Extract the (X, Y) coordinate from the center of the cell holding the provided text.  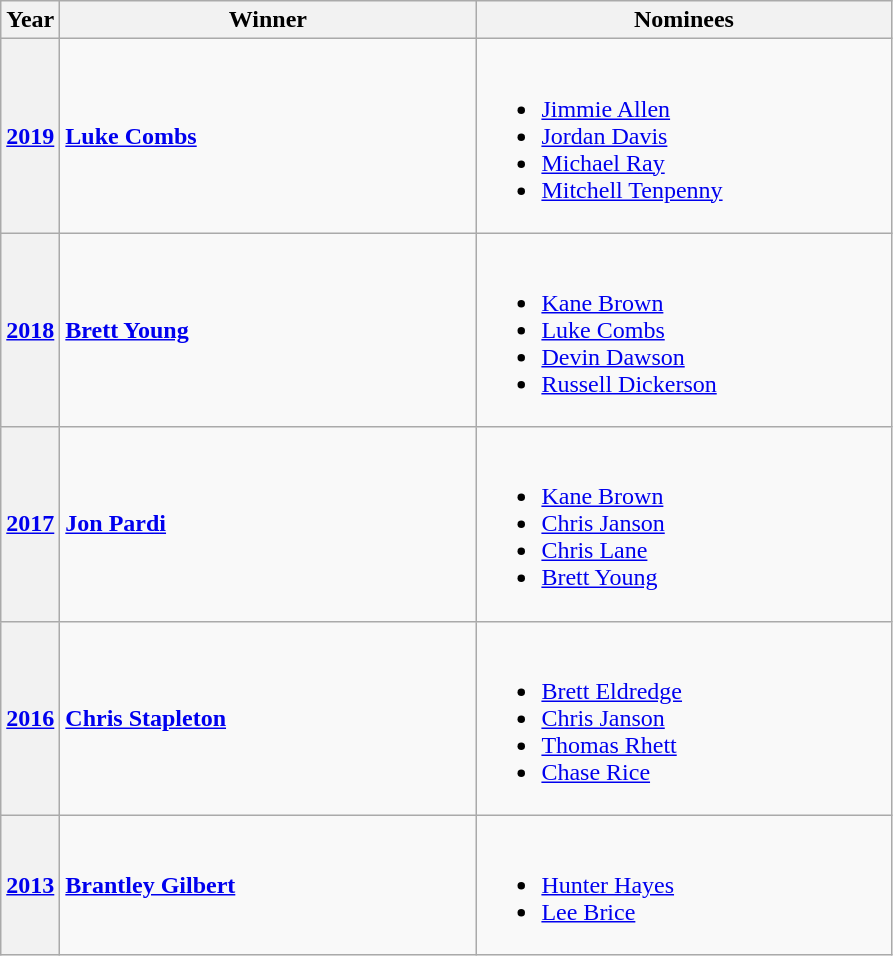
Jon Pardi (268, 524)
2016 (30, 718)
Nominees (684, 20)
2019 (30, 136)
Year (30, 20)
Kane BrownLuke CombsDevin DawsonRussell Dickerson (684, 330)
2013 (30, 885)
2017 (30, 524)
Brantley Gilbert (268, 885)
Hunter HayesLee Brice (684, 885)
Chris Stapleton (268, 718)
Brett EldredgeChris JansonThomas RhettChase Rice (684, 718)
Brett Young (268, 330)
Luke Combs (268, 136)
Kane BrownChris JansonChris LaneBrett Young (684, 524)
Jimmie AllenJordan DavisMichael RayMitchell Tenpenny (684, 136)
2018 (30, 330)
Winner (268, 20)
